Search for the cell housing the specified text and yield its (x, y) center coordinate. 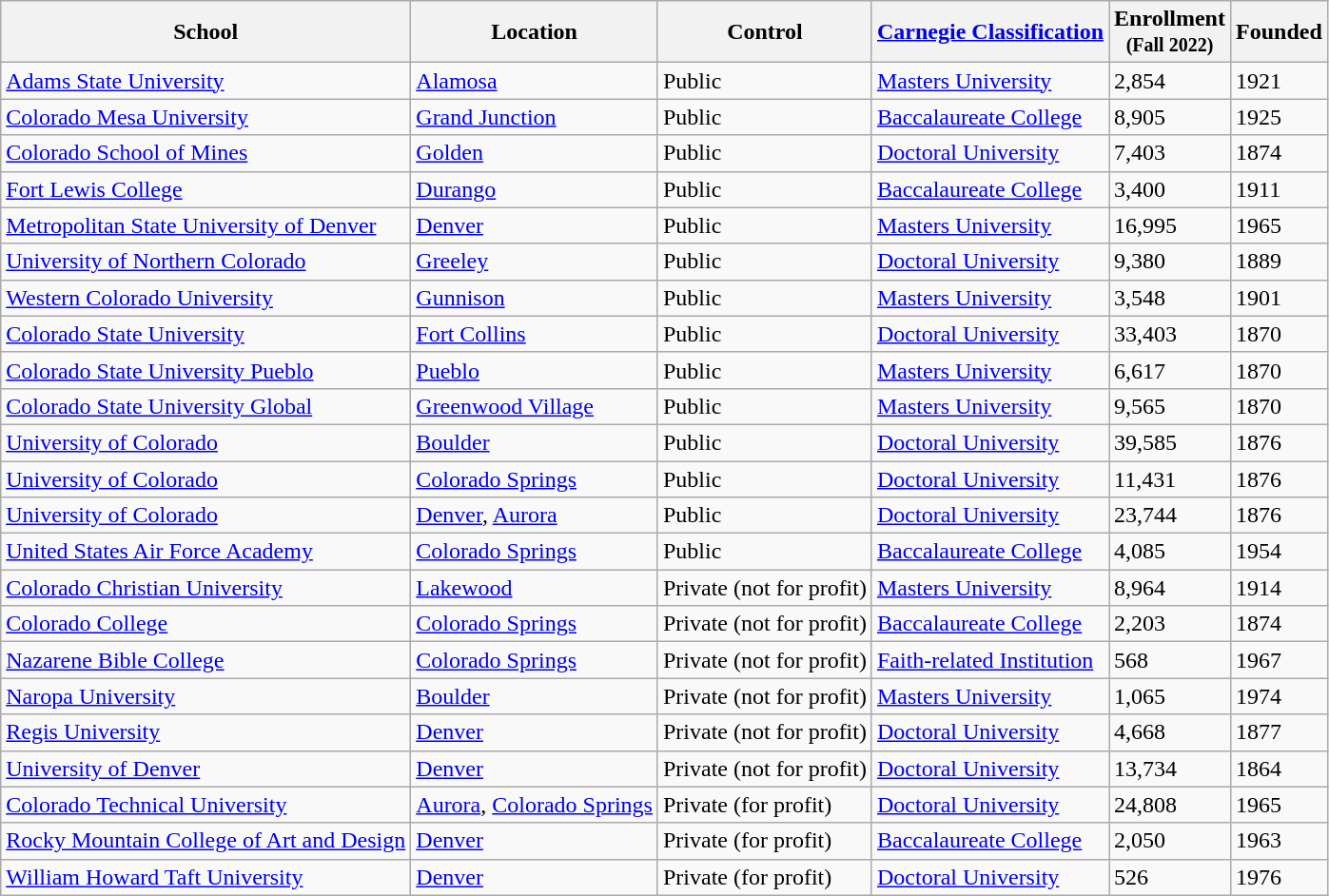
Western Colorado University (205, 298)
2,203 (1170, 624)
Gunnison (535, 298)
Grand Junction (535, 117)
Rocky Mountain College of Art and Design (205, 841)
1921 (1279, 81)
3,400 (1170, 189)
8,905 (1170, 117)
33,403 (1170, 334)
Founded (1279, 32)
Colorado State University Global (205, 406)
Adams State University (205, 81)
Naropa University (205, 696)
William Howard Taft University (205, 877)
13,734 (1170, 769)
Colorado Mesa University (205, 117)
Golden (535, 153)
23,744 (1170, 516)
4,085 (1170, 552)
Fort Lewis College (205, 189)
8,964 (1170, 588)
11,431 (1170, 478)
7,403 (1170, 153)
526 (1170, 877)
Fort Collins (535, 334)
2,050 (1170, 841)
1963 (1279, 841)
1901 (1279, 298)
9,565 (1170, 406)
Nazarene Bible College (205, 660)
Colorado School of Mines (205, 153)
Greenwood Village (535, 406)
Carnegie Classification (989, 32)
Colorado State University Pueblo (205, 370)
Faith-related Institution (989, 660)
39,585 (1170, 442)
Metropolitan State University of Denver (205, 225)
Regis University (205, 732)
3,548 (1170, 298)
Durango (535, 189)
Pueblo (535, 370)
4,668 (1170, 732)
Enrollment(Fall 2022) (1170, 32)
School (205, 32)
24,808 (1170, 805)
1954 (1279, 552)
9,380 (1170, 262)
1967 (1279, 660)
Location (535, 32)
University of Denver (205, 769)
1911 (1279, 189)
Denver, Aurora (535, 516)
University of Northern Colorado (205, 262)
1864 (1279, 769)
1877 (1279, 732)
Greeley (535, 262)
Colorado Technical University (205, 805)
United States Air Force Academy (205, 552)
1,065 (1170, 696)
1925 (1279, 117)
Colorado College (205, 624)
6,617 (1170, 370)
Aurora, Colorado Springs (535, 805)
1976 (1279, 877)
Lakewood (535, 588)
1974 (1279, 696)
568 (1170, 660)
1889 (1279, 262)
1914 (1279, 588)
2,854 (1170, 81)
Colorado Christian University (205, 588)
16,995 (1170, 225)
Control (765, 32)
Alamosa (535, 81)
Colorado State University (205, 334)
